Provide the [X, Y] coordinate of the cell's center where the given text is located.  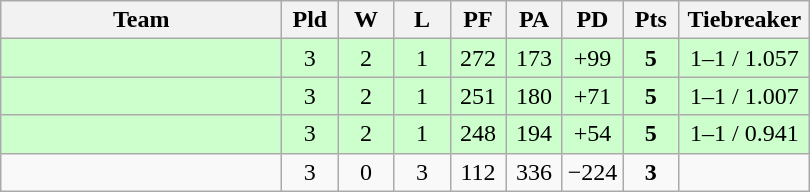
173 [534, 58]
1–1 / 0.941 [744, 134]
Team [142, 20]
L [422, 20]
180 [534, 96]
Pts [651, 20]
251 [478, 96]
−224 [592, 172]
1–1 / 1.057 [744, 58]
336 [534, 172]
+54 [592, 134]
112 [478, 172]
0 [366, 172]
W [366, 20]
+99 [592, 58]
194 [534, 134]
248 [478, 134]
272 [478, 58]
Tiebreaker [744, 20]
PA [534, 20]
PD [592, 20]
Pld [310, 20]
+71 [592, 96]
1–1 / 1.007 [744, 96]
PF [478, 20]
